Scan for the cell matching the given text and deliver its [x, y] coordinate at center. 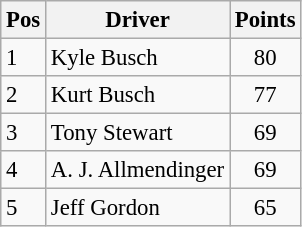
Pos [24, 20]
Points [266, 20]
A. J. Allmendinger [138, 170]
4 [24, 170]
3 [24, 133]
Tony Stewart [138, 133]
Kyle Busch [138, 58]
2 [24, 95]
80 [266, 58]
77 [266, 95]
Kurt Busch [138, 95]
5 [24, 208]
Jeff Gordon [138, 208]
Driver [138, 20]
1 [24, 58]
65 [266, 208]
